Find where the given text appears and provide that cell's center as (x, y) coordinate. 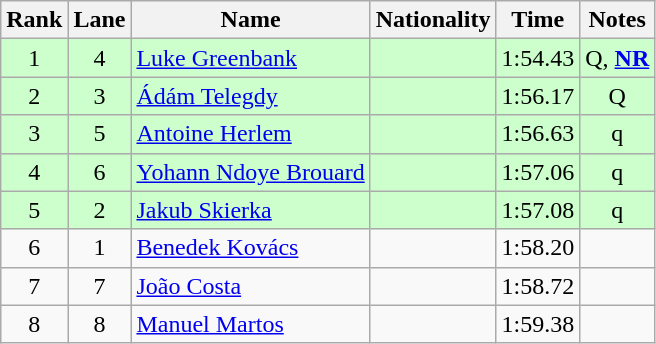
1:56.17 (538, 96)
1:59.38 (538, 324)
Manuel Martos (250, 324)
1:56.63 (538, 134)
Antoine Herlem (250, 134)
1:58.72 (538, 286)
Time (538, 20)
Yohann Ndoye Brouard (250, 172)
Lane (100, 20)
Luke Greenbank (250, 58)
1:57.08 (538, 210)
Name (250, 20)
Nationality (433, 20)
Q, NR (618, 58)
Q (618, 96)
Rank (34, 20)
João Costa (250, 286)
Notes (618, 20)
Jakub Skierka (250, 210)
Ádám Telegdy (250, 96)
1:54.43 (538, 58)
Benedek Kovács (250, 248)
1:57.06 (538, 172)
1:58.20 (538, 248)
